Output the [x, y] coordinate of the center of the cell containing the given text.  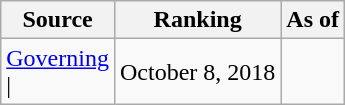
Ranking [197, 20]
Source [58, 20]
October 8, 2018 [197, 72]
Governing| [58, 72]
As of [313, 20]
